Output the [x, y] coordinate of the center of the cell containing the given text.  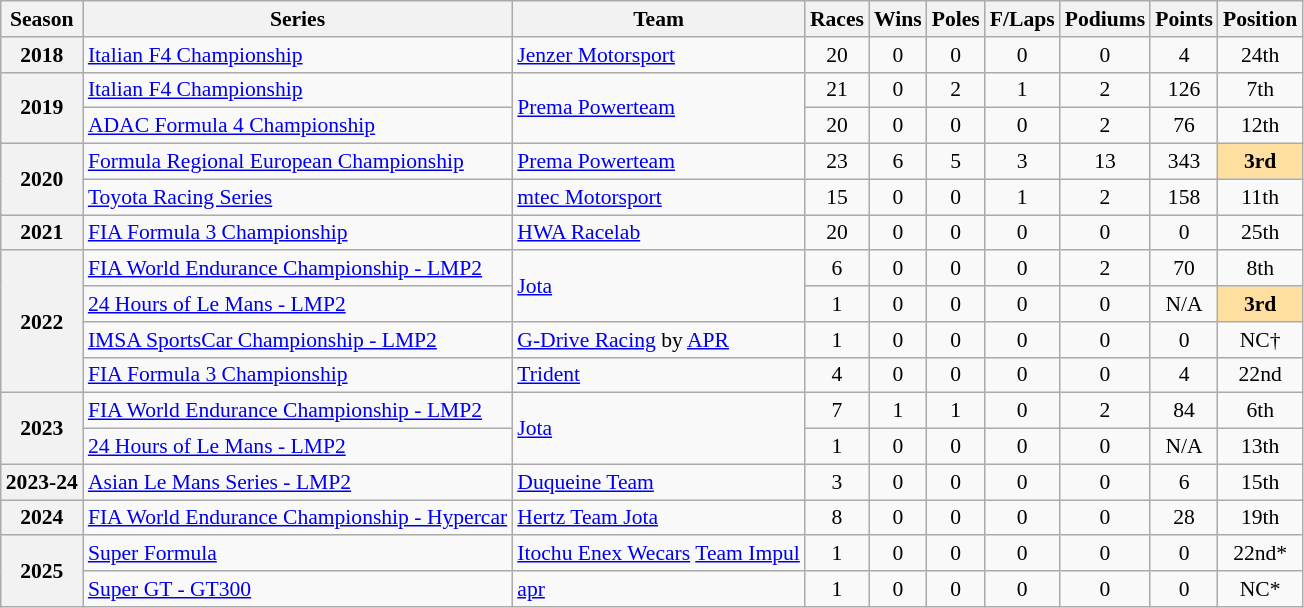
13th [1260, 447]
24th [1260, 55]
F/Laps [1022, 19]
6th [1260, 411]
126 [1184, 90]
Asian Le Mans Series - LMP2 [298, 482]
28 [1184, 518]
8th [1260, 269]
Points [1184, 19]
Formula Regional European Championship [298, 162]
ADAC Formula 4 Championship [298, 126]
2023-24 [42, 482]
Duqueine Team [658, 482]
apr [658, 589]
Position [1260, 19]
343 [1184, 162]
G-Drive Racing by APR [658, 340]
2025 [42, 572]
Wins [898, 19]
Season [42, 19]
22nd* [1260, 554]
22nd [1260, 375]
FIA World Endurance Championship - Hypercar [298, 518]
76 [1184, 126]
mtec Motorsport [658, 197]
21 [837, 90]
Podiums [1106, 19]
Itochu Enex Wecars Team Impul [658, 554]
2020 [42, 180]
2018 [42, 55]
8 [837, 518]
2023 [42, 428]
12th [1260, 126]
158 [1184, 197]
70 [1184, 269]
11th [1260, 197]
15 [837, 197]
7 [837, 411]
2019 [42, 108]
2021 [42, 233]
2024 [42, 518]
Hertz Team Jota [658, 518]
23 [837, 162]
Super GT - GT300 [298, 589]
IMSA SportsCar Championship - LMP2 [298, 340]
2022 [42, 322]
15th [1260, 482]
7th [1260, 90]
NC† [1260, 340]
Series [298, 19]
84 [1184, 411]
Trident [658, 375]
25th [1260, 233]
Jenzer Motorsport [658, 55]
Team [658, 19]
19th [1260, 518]
5 [956, 162]
Super Formula [298, 554]
HWA Racelab [658, 233]
Races [837, 19]
NC* [1260, 589]
Poles [956, 19]
Toyota Racing Series [298, 197]
13 [1106, 162]
